Locate the cell with the specified text and output its [X, Y] center coordinate. 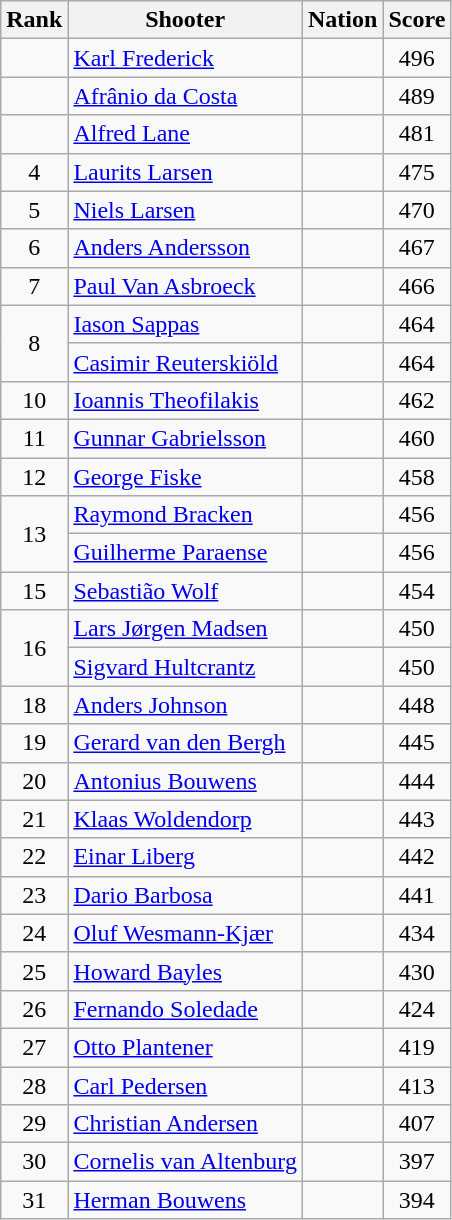
489 [417, 96]
430 [417, 971]
397 [417, 1162]
Afrânio da Costa [186, 96]
6 [34, 248]
Oluf Wesmann-Kjær [186, 933]
Karl Frederick [186, 58]
31 [34, 1200]
Otto Plantener [186, 1047]
441 [417, 895]
16 [34, 648]
Gunnar Gabrielsson [186, 438]
Fernando Soledade [186, 1009]
407 [417, 1124]
Dario Barbosa [186, 895]
Christian Andersen [186, 1124]
Rank [34, 20]
15 [34, 591]
Cornelis van Altenburg [186, 1162]
424 [417, 1009]
20 [34, 781]
Nation [342, 20]
444 [417, 781]
George Fiske [186, 477]
475 [417, 172]
Shooter [186, 20]
Howard Bayles [186, 971]
25 [34, 971]
481 [417, 134]
Anders Johnson [186, 705]
Paul Van Asbroeck [186, 286]
29 [34, 1124]
Anders Andersson [186, 248]
27 [34, 1047]
22 [34, 857]
Antonius Bouwens [186, 781]
11 [34, 438]
458 [417, 477]
Iason Sappas [186, 324]
Klaas Woldendorp [186, 819]
12 [34, 477]
4 [34, 172]
7 [34, 286]
413 [417, 1085]
21 [34, 819]
26 [34, 1009]
394 [417, 1200]
Carl Pedersen [186, 1085]
Ioannis Theofilakis [186, 400]
Sebastião Wolf [186, 591]
462 [417, 400]
30 [34, 1162]
Casimir Reuterskiöld [186, 362]
Alfred Lane [186, 134]
5 [34, 210]
13 [34, 534]
23 [34, 895]
10 [34, 400]
434 [417, 933]
Raymond Bracken [186, 515]
454 [417, 591]
Herman Bouwens [186, 1200]
Laurits Larsen [186, 172]
Einar Liberg [186, 857]
470 [417, 210]
18 [34, 705]
467 [417, 248]
Lars Jørgen Madsen [186, 629]
28 [34, 1085]
443 [417, 819]
Guilherme Paraense [186, 553]
Gerard van den Bergh [186, 743]
448 [417, 705]
Niels Larsen [186, 210]
445 [417, 743]
19 [34, 743]
8 [34, 343]
460 [417, 438]
419 [417, 1047]
496 [417, 58]
Score [417, 20]
24 [34, 933]
466 [417, 286]
442 [417, 857]
Sigvard Hultcrantz [186, 667]
